Detect which cell encompasses the target text, then output its [X, Y] center coordinate. 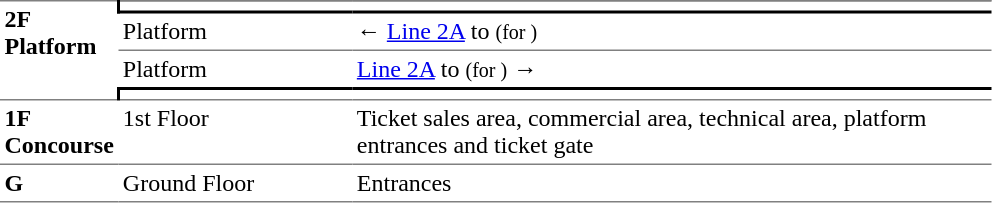
Ground Floor [235, 183]
1FConcourse [59, 132]
1st Floor [235, 132]
← Line 2A to (for ) [672, 31]
G [59, 183]
Entrances [672, 183]
Ticket sales area, commercial area, technical area, platform entrances and ticket gate [672, 132]
Line 2A to (for ) → [672, 69]
2FPlatform [59, 50]
